Extract the (X, Y) coordinate from the center of the cell holding the provided text.  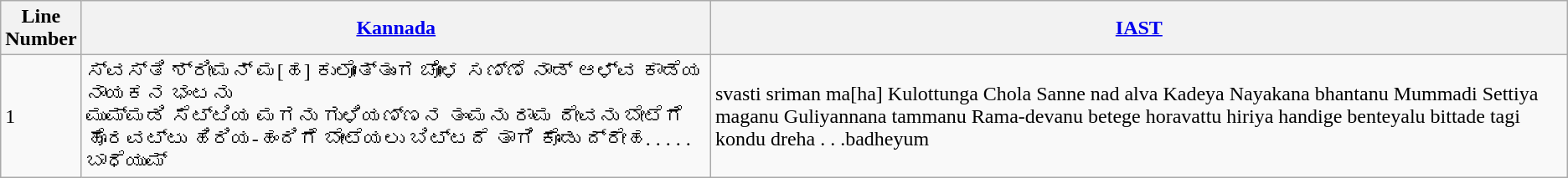
IAST (1139, 28)
Kannada (395, 28)
1 (41, 116)
LineNumber (41, 28)
